Identify which cell holds the provided text, then report its (X, Y) central coordinate. 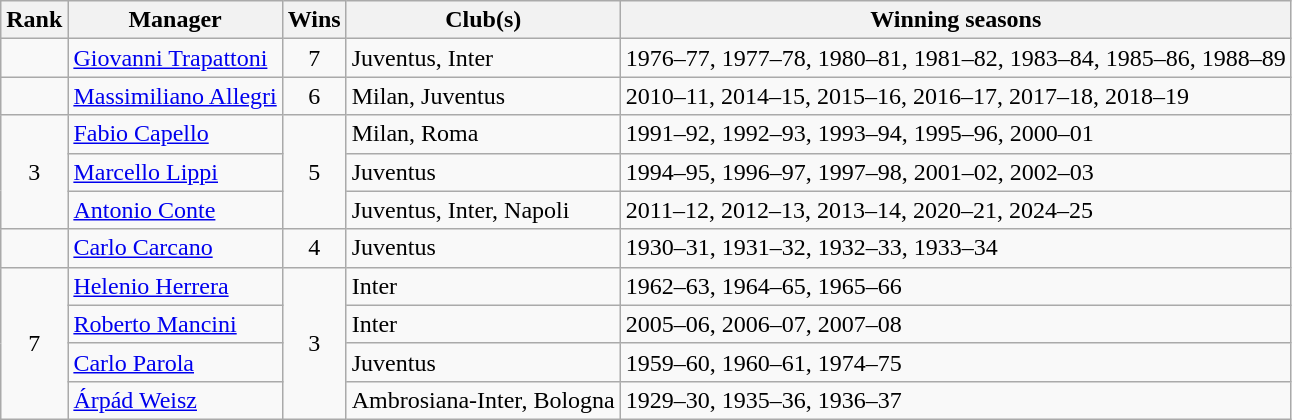
Roberto Mancini (175, 324)
Juventus, Inter, Napoli (483, 210)
6 (314, 96)
Wins (314, 20)
Giovanni Trapattoni (175, 58)
1991–92, 1992–93, 1993–94, 1995–96, 2000–01 (956, 134)
Manager (175, 20)
1930–31, 1931–32, 1932–33, 1933–34 (956, 248)
Antonio Conte (175, 210)
Milan, Juventus (483, 96)
Helenio Herrera (175, 286)
2011–12, 2012–13, 2013–14, 2020–21, 2024–25 (956, 210)
5 (314, 172)
Winning seasons (956, 20)
1962–63, 1964–65, 1965–66 (956, 286)
Milan, Roma (483, 134)
Árpád Weisz (175, 400)
1929–30, 1935–36, 1936–37 (956, 400)
4 (314, 248)
1976–77, 1977–78, 1980–81, 1981–82, 1983–84, 1985–86, 1988–89 (956, 58)
Ambrosiana-Inter, Bologna (483, 400)
Massimiliano Allegri (175, 96)
Fabio Capello (175, 134)
Carlo Carcano (175, 248)
Club(s) (483, 20)
1994–95, 1996–97, 1997–98, 2001–02, 2002–03 (956, 172)
2010–11, 2014–15, 2015–16, 2016–17, 2017–18, 2018–19 (956, 96)
Marcello Lippi (175, 172)
2005–06, 2006–07, 2007–08 (956, 324)
Juventus, Inter (483, 58)
1959–60, 1960–61, 1974–75 (956, 362)
Rank (34, 20)
Carlo Parola (175, 362)
